Identify which cell holds the provided text, then report its (x, y) central coordinate. 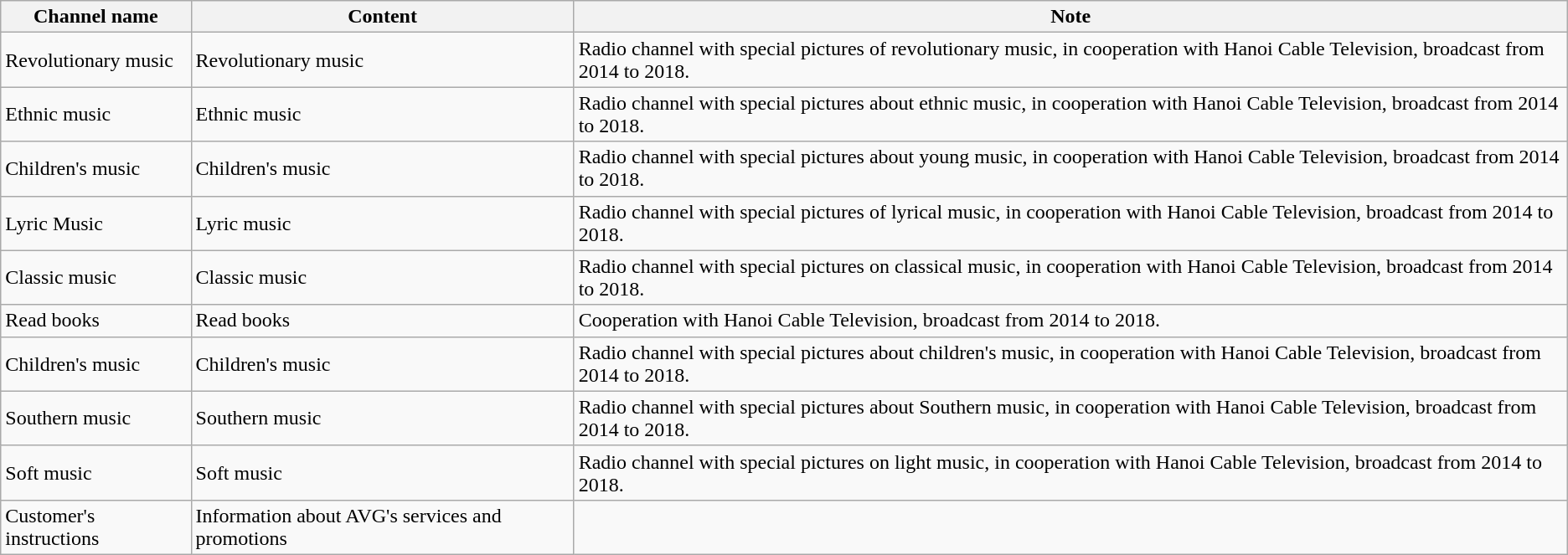
Radio channel with special pictures on classical music, in cooperation with Hanoi Cable Television, broadcast from 2014 to 2018. (1070, 278)
Lyric Music (95, 223)
Radio channel with special pictures about ethnic music, in cooperation with Hanoi Cable Television, broadcast from 2014 to 2018. (1070, 114)
Channel name (95, 17)
Customer's instructions (95, 527)
Note (1070, 17)
Radio channel with special pictures about children's music, in cooperation with Hanoi Cable Television, broadcast from 2014 to 2018. (1070, 363)
Radio channel with special pictures on light music, in cooperation with Hanoi Cable Television, broadcast from 2014 to 2018. (1070, 472)
Content (382, 17)
Information about AVG's services and promotions (382, 527)
Radio channel with special pictures of revolutionary music, in cooperation with Hanoi Cable Television, broadcast from 2014 to 2018. (1070, 60)
Radio channel with special pictures of lyrical music, in cooperation with Hanoi Cable Television, broadcast from 2014 to 2018. (1070, 223)
Radio channel with special pictures about Southern music, in cooperation with Hanoi Cable Television, broadcast from 2014 to 2018. (1070, 419)
Radio channel with special pictures about young music, in cooperation with Hanoi Cable Television, broadcast from 2014 to 2018. (1070, 169)
Lyric music (382, 223)
Cooperation with Hanoi Cable Television, broadcast from 2014 to 2018. (1070, 321)
